Extract the [x, y] coordinate from the center of the cell holding the provided text.  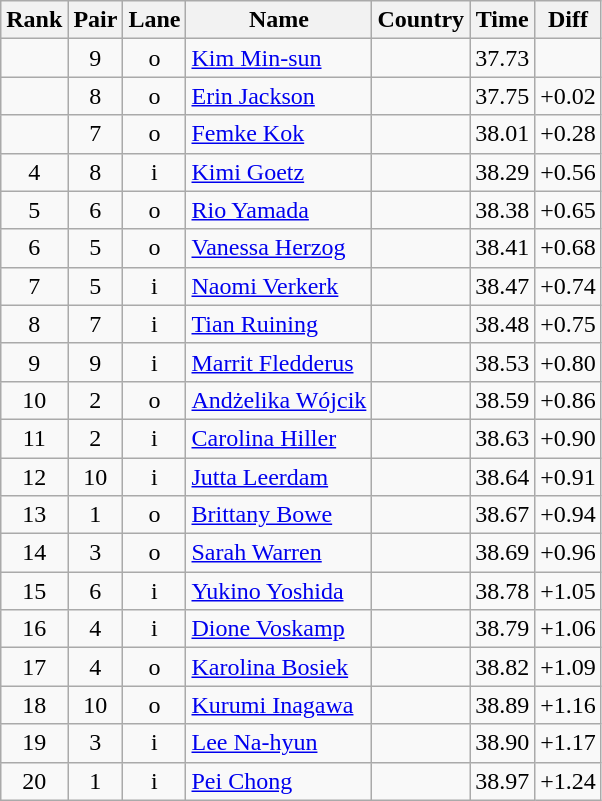
14 [34, 553]
Carolina Hiller [279, 438]
+0.56 [568, 172]
38.82 [502, 667]
+1.05 [568, 591]
11 [34, 438]
Sarah Warren [279, 553]
+0.75 [568, 324]
+0.02 [568, 96]
Kimi Goetz [279, 172]
Naomi Verkerk [279, 286]
18 [34, 705]
+0.68 [568, 248]
Marrit Fledderus [279, 362]
Andżelika Wójcik [279, 400]
17 [34, 667]
Karolina Bosiek [279, 667]
Diff [568, 20]
38.64 [502, 477]
Kurumi Inagawa [279, 705]
+1.16 [568, 705]
38.01 [502, 134]
Jutta Leerdam [279, 477]
Pair [96, 20]
38.97 [502, 781]
Country [421, 20]
38.41 [502, 248]
+0.90 [568, 438]
38.78 [502, 591]
Lane [154, 20]
Yukino Yoshida [279, 591]
Lee Na-hyun [279, 743]
+1.06 [568, 629]
38.89 [502, 705]
Kim Min-sun [279, 58]
37.75 [502, 96]
38.48 [502, 324]
+0.91 [568, 477]
38.38 [502, 210]
37.73 [502, 58]
+0.65 [568, 210]
+0.74 [568, 286]
Dione Voskamp [279, 629]
Femke Kok [279, 134]
38.47 [502, 286]
+0.28 [568, 134]
Time [502, 20]
Tian Ruining [279, 324]
38.67 [502, 515]
19 [34, 743]
38.53 [502, 362]
+1.09 [568, 667]
38.59 [502, 400]
Pei Chong [279, 781]
+1.17 [568, 743]
Rio Yamada [279, 210]
38.63 [502, 438]
12 [34, 477]
Brittany Bowe [279, 515]
13 [34, 515]
Vanessa Herzog [279, 248]
+0.96 [568, 553]
16 [34, 629]
+0.80 [568, 362]
15 [34, 591]
+1.24 [568, 781]
Name [279, 20]
20 [34, 781]
38.69 [502, 553]
Rank [34, 20]
38.79 [502, 629]
+0.86 [568, 400]
38.90 [502, 743]
Erin Jackson [279, 96]
38.29 [502, 172]
+0.94 [568, 515]
